Extract the [x, y] coordinate from the center of the cell holding the provided text.  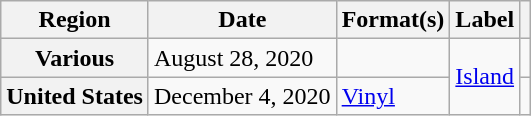
Various [75, 58]
August 28, 2020 [242, 58]
Label [485, 20]
United States [75, 96]
Island [485, 77]
Vinyl [393, 96]
Format(s) [393, 20]
Region [75, 20]
Date [242, 20]
December 4, 2020 [242, 96]
